Provide the (x, y) coordinate of the cell's center where the given text is located.  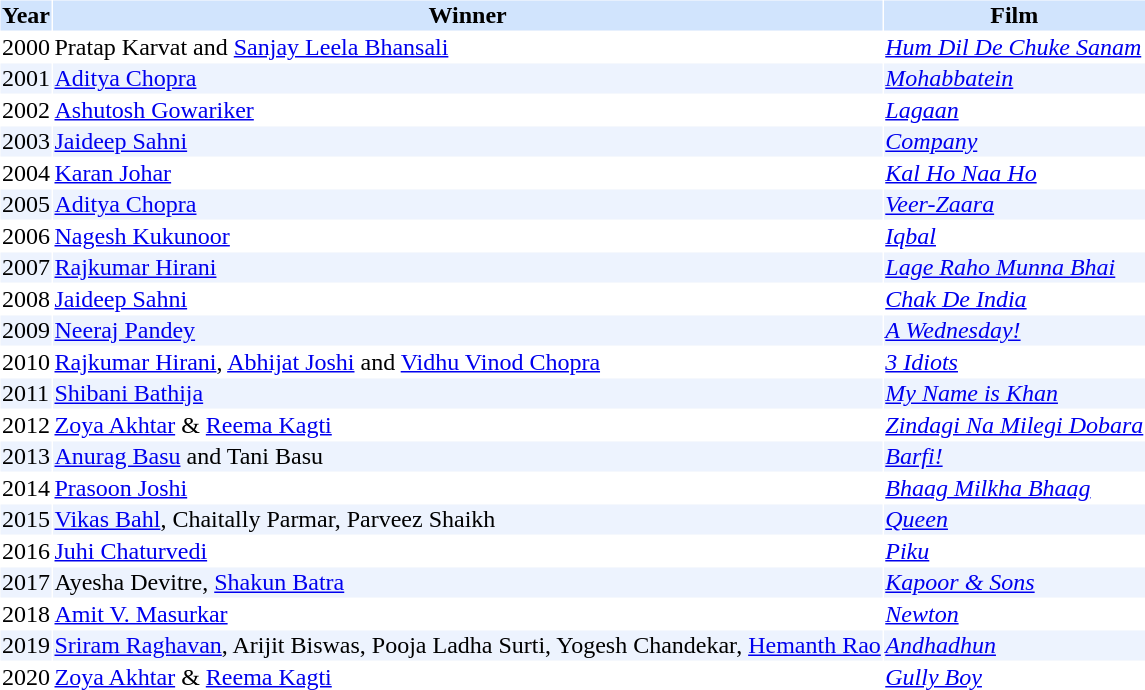
Veer-Zaara (1014, 205)
2008 (26, 299)
Queen (1014, 519)
2011 (26, 393)
Sriram Raghavan, Arijit Biswas, Pooja Ladha Surti, Yogesh Chandekar, Hemanth Rao (468, 645)
2015 (26, 519)
Zindagi Na Milegi Dobara (1014, 425)
Pratap Karvat and Sanjay Leela Bhansali (468, 47)
2004 (26, 173)
Hum Dil De Chuke Sanam (1014, 47)
Lagaan (1014, 110)
2013 (26, 457)
2019 (26, 645)
Rajkumar Hirani (468, 267)
2005 (26, 205)
2007 (26, 267)
2017 (26, 583)
Neeraj Pandey (468, 331)
Amit V. Masurkar (468, 614)
Kapoor & Sons (1014, 583)
2016 (26, 551)
2003 (26, 141)
Anurag Basu and Tani Basu (468, 457)
Ashutosh Gowariker (468, 110)
2000 (26, 47)
Andhadhun (1014, 645)
Bhaag Milkha Bhaag (1014, 488)
Mohabbatein (1014, 79)
Kal Ho Naa Ho (1014, 173)
My Name is Khan (1014, 393)
Company (1014, 141)
2010 (26, 362)
Ayesha Devitre, Shakun Batra (468, 583)
2009 (26, 331)
Winner (468, 15)
Nagesh Kukunoor (468, 236)
Karan Johar (468, 173)
Prasoon Joshi (468, 488)
Rajkumar Hirani, Abhijat Joshi and Vidhu Vinod Chopra (468, 362)
Zoya Akhtar & Reema Kagti (468, 425)
Piku (1014, 551)
Juhi Chaturvedi (468, 551)
2002 (26, 110)
A Wednesday! (1014, 331)
2018 (26, 614)
Year (26, 15)
Chak De India (1014, 299)
2001 (26, 79)
Lage Raho Munna Bhai (1014, 267)
Newton (1014, 614)
Barfi! (1014, 457)
Film (1014, 15)
Iqbal (1014, 236)
2012 (26, 425)
3 Idiots (1014, 362)
Shibani Bathija (468, 393)
2014 (26, 488)
2006 (26, 236)
Vikas Bahl, Chaitally Parmar, Parveez Shaikh (468, 519)
